From the cell containing the given text, extract its center point as (X, Y) coordinate. 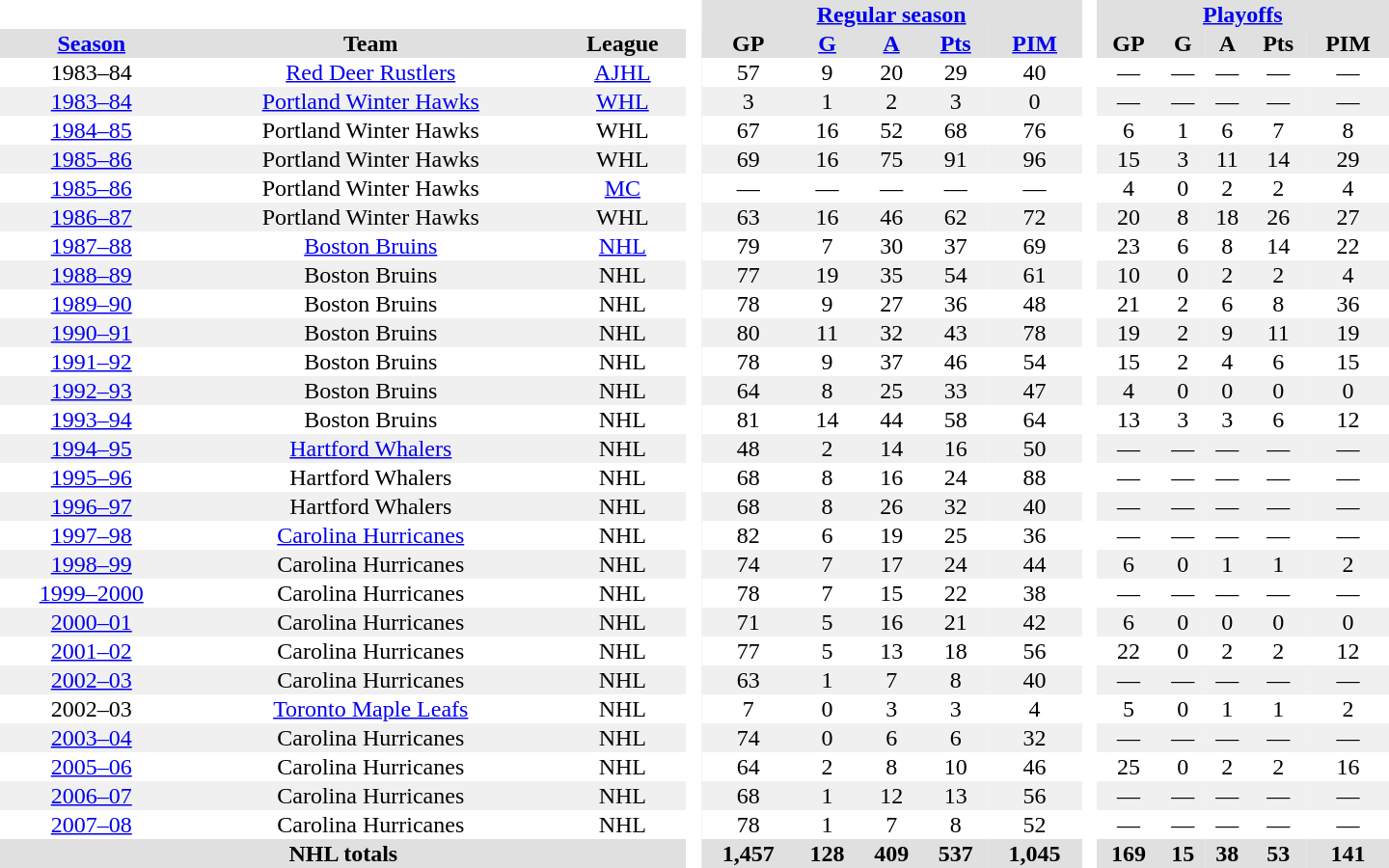
30 (891, 246)
61 (1034, 275)
1991–92 (91, 362)
17 (891, 564)
Toronto Maple Leafs (370, 709)
88 (1034, 477)
82 (749, 535)
Season (91, 43)
1995–96 (91, 477)
91 (955, 159)
81 (749, 420)
1990–91 (91, 333)
2000–01 (91, 622)
42 (1034, 622)
1989–90 (91, 304)
Regular season (891, 14)
1988–89 (91, 275)
Playoffs (1242, 14)
58 (955, 420)
71 (749, 622)
1999–2000 (91, 593)
75 (891, 159)
1,045 (1034, 854)
Team (370, 43)
79 (749, 246)
67 (749, 130)
43 (955, 333)
1986–87 (91, 217)
1998–99 (91, 564)
53 (1278, 854)
1996–97 (91, 506)
2003–04 (91, 738)
57 (749, 72)
2005–06 (91, 767)
72 (1034, 217)
409 (891, 854)
1,457 (749, 854)
Red Deer Rustlers (370, 72)
League (623, 43)
AJHL (623, 72)
47 (1034, 391)
169 (1129, 854)
23 (1129, 246)
33 (955, 391)
96 (1034, 159)
50 (1034, 448)
1997–98 (91, 535)
80 (749, 333)
MC (623, 188)
1993–94 (91, 420)
2006–07 (91, 796)
62 (955, 217)
537 (955, 854)
1994–95 (91, 448)
1984–85 (91, 130)
35 (891, 275)
76 (1034, 130)
1992–93 (91, 391)
1987–88 (91, 246)
2007–08 (91, 825)
141 (1348, 854)
128 (828, 854)
NHL totals (343, 854)
2001–02 (91, 651)
